Identify which cell holds the provided text, then report its [X, Y] central coordinate. 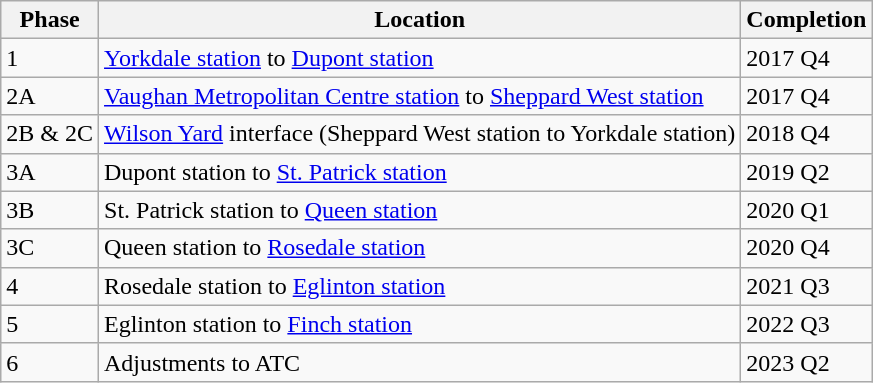
Location [420, 20]
St. Patrick station to Queen station [420, 210]
6 [50, 362]
2018 Q4 [806, 134]
Dupont station to St. Patrick station [420, 172]
Completion [806, 20]
2A [50, 96]
Vaughan Metropolitan Centre station to Sheppard West station [420, 96]
5 [50, 324]
Phase [50, 20]
3C [50, 248]
Adjustments to ATC [420, 362]
Wilson Yard interface (Sheppard West station to Yorkdale station) [420, 134]
Eglinton station to Finch station [420, 324]
2020 Q4 [806, 248]
Queen station to Rosedale station [420, 248]
4 [50, 286]
1 [50, 58]
2B & 2C [50, 134]
2019 Q2 [806, 172]
Yorkdale station to Dupont station [420, 58]
2022 Q3 [806, 324]
2023 Q2 [806, 362]
Rosedale station to Eglinton station [420, 286]
2020 Q1 [806, 210]
2021 Q3 [806, 286]
3A [50, 172]
3B [50, 210]
